For the text-containing cell, return its midpoint in (X, Y) coordinate format. 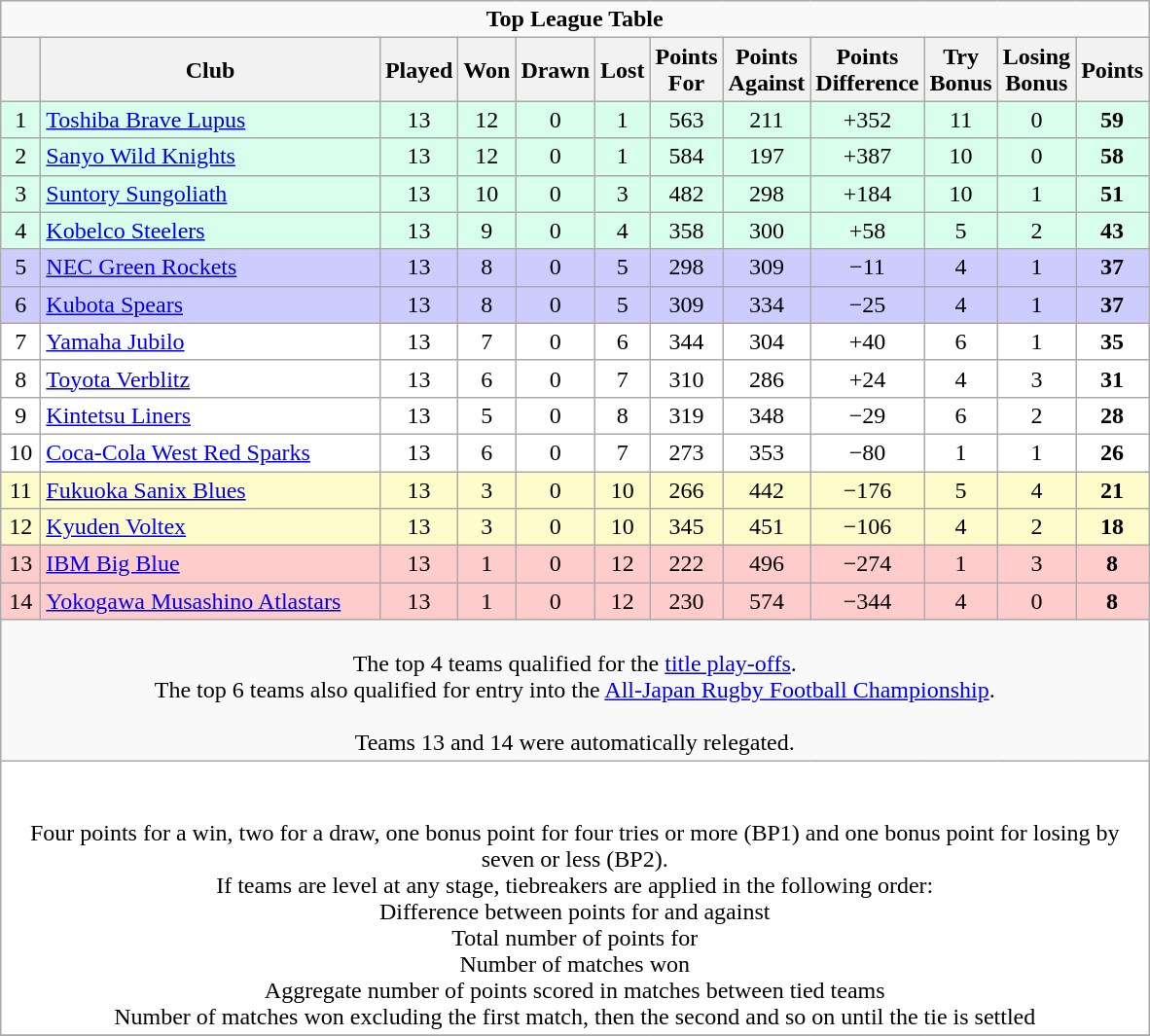
51 (1113, 194)
319 (687, 415)
−274 (868, 564)
14 (21, 601)
211 (767, 120)
Kubota Spears (210, 304)
31 (1113, 378)
304 (767, 341)
NEC Green Rockets (210, 268)
−80 (868, 452)
Kyuden Voltex (210, 527)
Try Bonus (961, 70)
Club (210, 70)
Kobelco Steelers (210, 231)
IBM Big Blue (210, 564)
300 (767, 231)
Kintetsu Liners (210, 415)
563 (687, 120)
+24 (868, 378)
273 (687, 452)
Points For (687, 70)
+184 (868, 194)
Points Difference (868, 70)
43 (1113, 231)
Losing Bonus (1036, 70)
−25 (868, 304)
Lost (623, 70)
222 (687, 564)
Points (1113, 70)
496 (767, 564)
21 (1113, 489)
353 (767, 452)
Toshiba Brave Lupus (210, 120)
345 (687, 527)
Yokogawa Musashino Atlastars (210, 601)
230 (687, 601)
Won (486, 70)
310 (687, 378)
Drawn (556, 70)
59 (1113, 120)
Points Against (767, 70)
Fukuoka Sanix Blues (210, 489)
348 (767, 415)
Coca-Cola West Red Sparks (210, 452)
Top League Table (575, 19)
358 (687, 231)
197 (767, 157)
+58 (868, 231)
−29 (868, 415)
344 (687, 341)
482 (687, 194)
Sanyo Wild Knights (210, 157)
18 (1113, 527)
+387 (868, 157)
26 (1113, 452)
28 (1113, 415)
334 (767, 304)
442 (767, 489)
Suntory Sungoliath (210, 194)
Played (418, 70)
Toyota Verblitz (210, 378)
+352 (868, 120)
451 (767, 527)
−106 (868, 527)
58 (1113, 157)
35 (1113, 341)
−344 (868, 601)
266 (687, 489)
574 (767, 601)
−11 (868, 268)
584 (687, 157)
+40 (868, 341)
−176 (868, 489)
Yamaha Jubilo (210, 341)
286 (767, 378)
